Extract the (x, y) coordinate from the center of the cell holding the provided text.  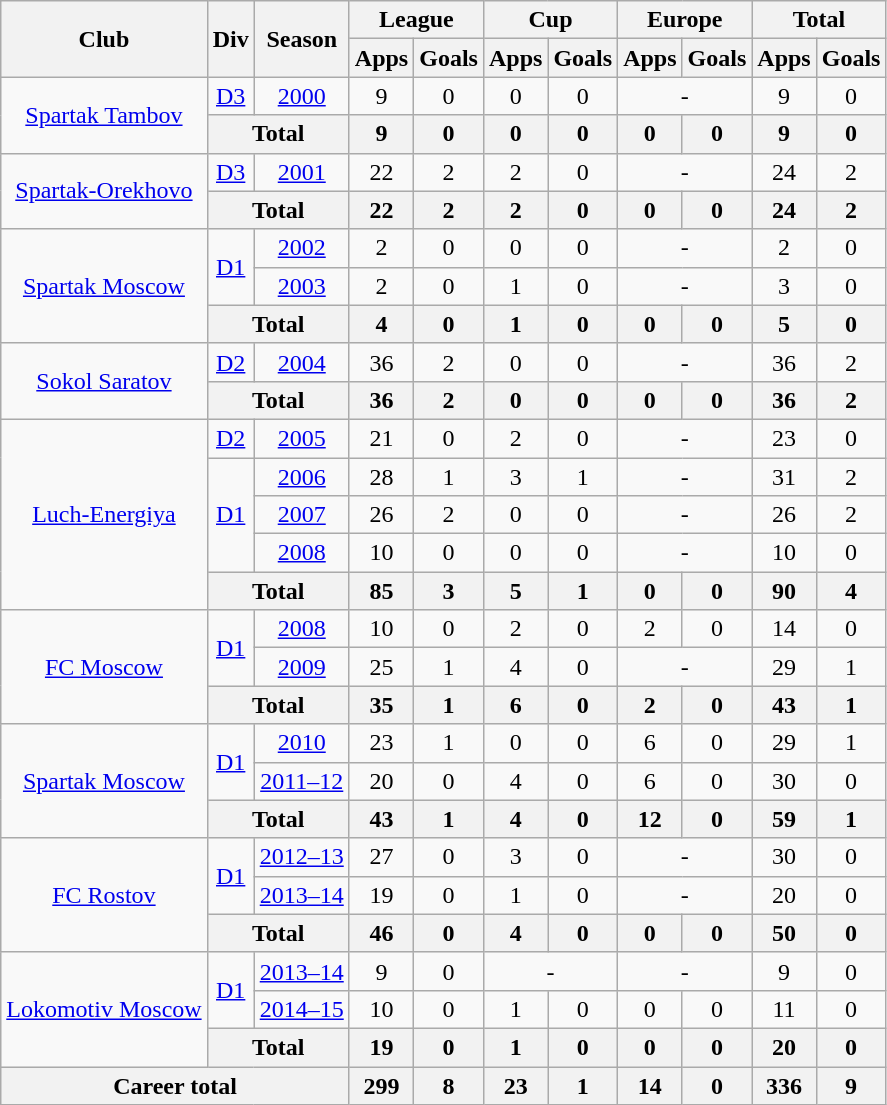
8 (449, 1085)
Spartak-Orekhovo (104, 191)
50 (784, 933)
2002 (302, 248)
31 (784, 477)
2010 (302, 743)
Luch-Energiya (104, 514)
27 (381, 857)
28 (381, 477)
Div (230, 39)
59 (784, 819)
2003 (302, 286)
Spartak Tambov (104, 115)
11 (784, 1009)
2011–12 (302, 781)
46 (381, 933)
Lokomotiv Moscow (104, 1009)
2006 (302, 477)
Europe (685, 20)
Cup (550, 20)
2004 (302, 362)
25 (381, 667)
2007 (302, 515)
2005 (302, 438)
2000 (302, 96)
2014–15 (302, 1009)
Career total (176, 1085)
2009 (302, 667)
League (416, 20)
FC Moscow (104, 667)
299 (381, 1085)
35 (381, 705)
336 (784, 1085)
90 (784, 591)
12 (650, 819)
Season (302, 39)
2012–13 (302, 857)
2001 (302, 172)
Sokol Saratov (104, 381)
Club (104, 39)
85 (381, 591)
21 (381, 438)
FC Rostov (104, 895)
